Find where the given text appears and provide that cell's center as [X, Y] coordinate. 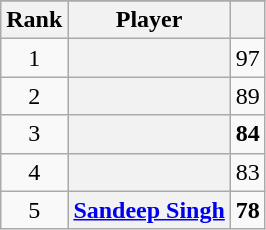
2 [34, 96]
78 [248, 210]
Sandeep Singh [149, 210]
5 [34, 210]
89 [248, 96]
Player [149, 20]
97 [248, 58]
4 [34, 172]
83 [248, 172]
84 [248, 134]
3 [34, 134]
Rank [34, 20]
1 [34, 58]
